Determine the [X, Y] coordinate at the center of the cell enclosing the given text.  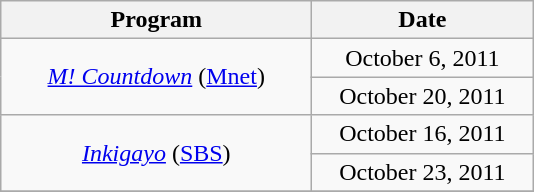
M! Countdown (Mnet) [156, 77]
October 6, 2011 [422, 58]
Inkigayo (SBS) [156, 153]
October 23, 2011 [422, 172]
Program [156, 20]
October 16, 2011 [422, 134]
October 20, 2011 [422, 96]
Date [422, 20]
